Output the [x, y] coordinate of the center of the cell containing the given text.  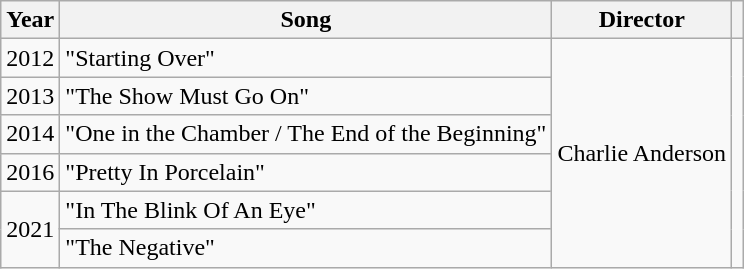
2013 [30, 96]
"One in the Chamber / The End of the Beginning" [306, 134]
"The Negative" [306, 248]
"The Show Must Go On" [306, 96]
"Pretty In Porcelain" [306, 172]
2016 [30, 172]
2014 [30, 134]
"Starting Over" [306, 58]
Charlie Anderson [642, 153]
2012 [30, 58]
2021 [30, 229]
"In The Blink Of An Eye" [306, 210]
Year [30, 20]
Director [642, 20]
Song [306, 20]
